Capture the cell that displays the provided text and extract its [x, y] central coordinate. 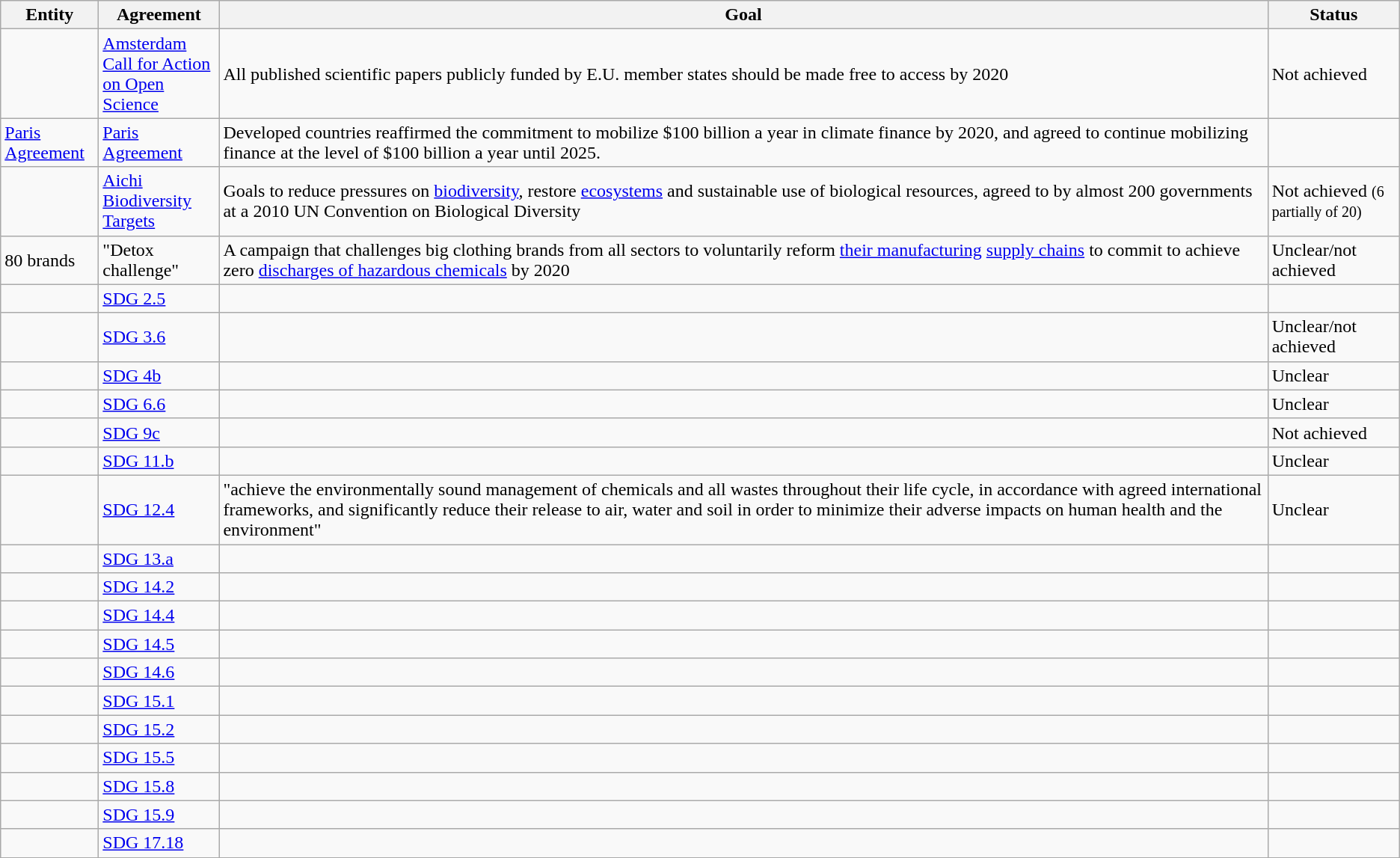
Agreement [159, 15]
SDG 11.b [159, 461]
SDG 3.6 [159, 337]
SDG 17.18 [159, 843]
Amsterdam Call for Action on Open Science [159, 73]
Aichi Biodiversity Targets [159, 201]
Status [1333, 15]
SDG 14.5 [159, 644]
"Detox challenge" [159, 260]
SDG 14.4 [159, 616]
SDG 15.8 [159, 786]
SDG 15.5 [159, 758]
SDG 14.2 [159, 587]
SDG 15.2 [159, 729]
SDG 4b [159, 376]
80 brands [49, 260]
Not achieved (6 partially of 20) [1333, 201]
Entity [49, 15]
SDG 9c [159, 432]
Goal [743, 15]
SDG 15.1 [159, 701]
SDG 14.6 [159, 672]
All published scientific papers publicly funded by E.U. member states should be made free to access by 2020 [743, 73]
SDG 13.a [159, 559]
SDG 12.4 [159, 509]
SDG 6.6 [159, 404]
SDG 15.9 [159, 815]
SDG 2.5 [159, 298]
